Find where the given text appears and provide that cell's center as (X, Y) coordinate. 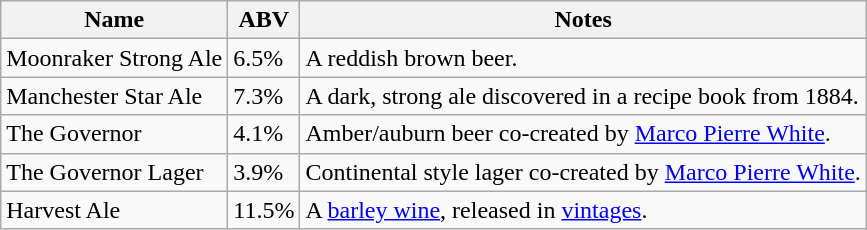
ABV (264, 20)
7.3% (264, 96)
3.9% (264, 172)
Moonraker Strong Ale (114, 58)
The Governor Lager (114, 172)
The Governor (114, 134)
A barley wine, released in vintages. (583, 210)
Amber/auburn beer co-created by Marco Pierre White. (583, 134)
4.1% (264, 134)
Continental style lager co-created by Marco Pierre White. (583, 172)
A reddish brown beer. (583, 58)
Manchester Star Ale (114, 96)
Notes (583, 20)
Harvest Ale (114, 210)
6.5% (264, 58)
Name (114, 20)
A dark, strong ale discovered in a recipe book from 1884. (583, 96)
11.5% (264, 210)
